Extract the (X, Y) coordinate from the center of the cell holding the provided text.  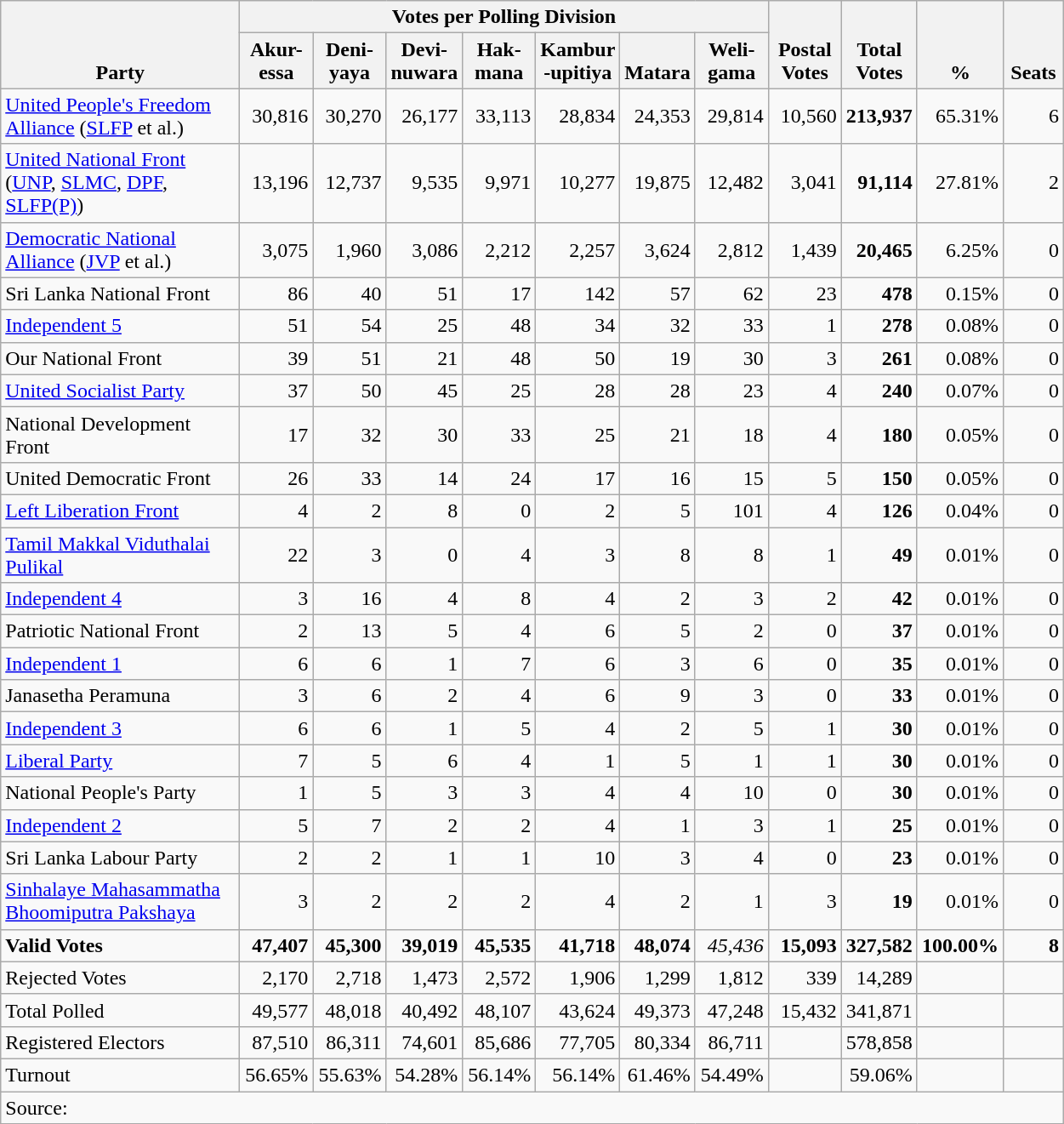
339 (805, 978)
45,535 (499, 945)
Liberal Party (121, 761)
Independent 4 (121, 599)
1,473 (424, 978)
6.25% (959, 250)
18 (731, 434)
91,114 (879, 183)
1,960 (350, 250)
213,937 (879, 116)
13,196 (276, 183)
261 (879, 358)
55.63% (350, 1075)
Total Votes (879, 44)
28,834 (578, 116)
180 (879, 434)
Independent 5 (121, 326)
61.46% (657, 1075)
2,212 (499, 250)
54 (350, 326)
278 (879, 326)
26,177 (424, 116)
9 (657, 696)
2,257 (578, 250)
240 (879, 391)
Total Polled (121, 1010)
Weli-gama (731, 61)
59.06% (879, 1075)
85,686 (499, 1042)
22 (276, 555)
2,170 (276, 978)
39 (276, 358)
Akur-essa (276, 61)
24,353 (657, 116)
40,492 (424, 1010)
Sinhalaye Mahasammatha Bhoomiputra Pakshaya (121, 902)
10,277 (578, 183)
0.15% (959, 294)
30,270 (350, 116)
20,465 (879, 250)
65.31% (959, 116)
49 (879, 555)
1,812 (731, 978)
1,906 (578, 978)
Our National Front (121, 358)
30,816 (276, 116)
86 (276, 294)
15,093 (805, 945)
40 (350, 294)
15,432 (805, 1010)
24 (499, 478)
48,074 (657, 945)
Deni-yaya (350, 61)
Patriotic National Front (121, 631)
41,718 (578, 945)
47,407 (276, 945)
29,814 (731, 116)
45,436 (731, 945)
Source: (532, 1107)
57 (657, 294)
77,705 (578, 1042)
Sri Lanka National Front (121, 294)
United Socialist Party (121, 391)
12,737 (350, 183)
Votes per Polling Division (504, 17)
Kambur-upitiya (578, 61)
Independent 2 (121, 825)
Turnout (121, 1075)
3,075 (276, 250)
12,482 (731, 183)
Rejected Votes (121, 978)
United People's Freedom Alliance (SLFP et al.) (121, 116)
126 (879, 511)
2,812 (731, 250)
62 (731, 294)
% (959, 44)
9,971 (499, 183)
74,601 (424, 1042)
47,248 (731, 1010)
3,624 (657, 250)
86,711 (731, 1042)
14,289 (879, 978)
34 (578, 326)
0.07% (959, 391)
9,535 (424, 183)
Left Liberation Front (121, 511)
327,582 (879, 945)
341,871 (879, 1010)
Hak-mana (499, 61)
49,373 (657, 1010)
45 (424, 391)
100.00% (959, 945)
Seats (1033, 44)
49,577 (276, 1010)
27.81% (959, 183)
Devi-nuwara (424, 61)
150 (879, 478)
Party (121, 44)
54.28% (424, 1075)
Registered Electors (121, 1042)
48,018 (350, 1010)
Matara (657, 61)
101 (731, 511)
56.65% (276, 1075)
Independent 1 (121, 664)
478 (879, 294)
578,858 (879, 1042)
Tamil Makkal Viduthalai Pulikal (121, 555)
PostalVotes (805, 44)
0.04% (959, 511)
Valid Votes (121, 945)
3,086 (424, 250)
33,113 (499, 116)
19,875 (657, 183)
10,560 (805, 116)
13 (350, 631)
86,311 (350, 1042)
80,334 (657, 1042)
26 (276, 478)
Janasetha Peramuna (121, 696)
National People's Party (121, 793)
42 (879, 599)
2,718 (350, 978)
National Development Front (121, 434)
142 (578, 294)
39,019 (424, 945)
48,107 (499, 1010)
87,510 (276, 1042)
2,572 (499, 978)
Sri Lanka Labour Party (121, 858)
3,041 (805, 183)
45,300 (350, 945)
14 (424, 478)
Independent 3 (121, 728)
1,299 (657, 978)
United National Front(UNP, SLMC, DPF, SLFP(P)) (121, 183)
1,439 (805, 250)
43,624 (578, 1010)
United Democratic Front (121, 478)
35 (879, 664)
Democratic National Alliance (JVP et al.) (121, 250)
15 (731, 478)
54.49% (731, 1075)
